Detect which cell encompasses the target text, then output its [X, Y] center coordinate. 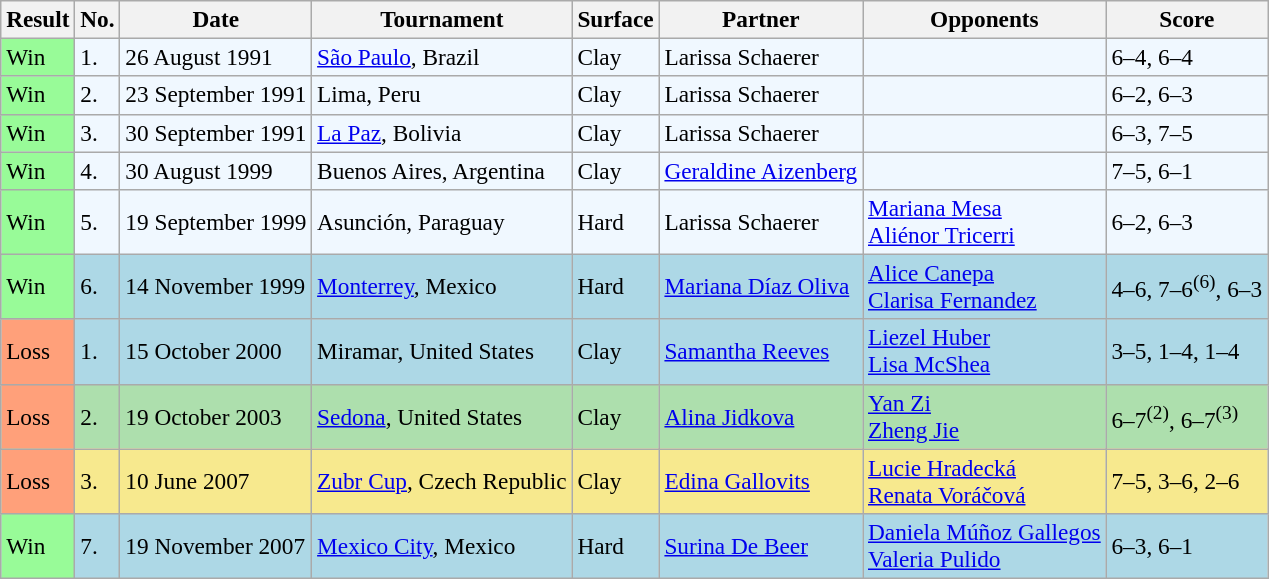
Partner [761, 19]
Sedona, United States [442, 416]
Yan Zi Zheng Jie [984, 416]
26 August 1991 [216, 57]
Lucie Hradecká Renata Voráčová [984, 480]
7–5, 3–6, 2–6 [1186, 480]
6–4, 6–4 [1186, 57]
19 September 1999 [216, 222]
3–5, 1–4, 1–4 [1186, 352]
Mariana Mesa Aliénor Tricerri [984, 222]
30 August 1999 [216, 170]
14 November 1999 [216, 286]
Asunción, Paraguay [442, 222]
Result [38, 19]
7. [98, 546]
Miramar, United States [442, 352]
6–3, 6–1 [1186, 546]
4. [98, 170]
6. [98, 286]
La Paz, Bolivia [442, 133]
São Paulo, Brazil [442, 57]
30 September 1991 [216, 133]
Buenos Aires, Argentina [442, 170]
Surface [616, 19]
19 October 2003 [216, 416]
Mexico City, Mexico [442, 546]
Mariana Díaz Oliva [761, 286]
Lima, Peru [442, 95]
23 September 1991 [216, 95]
4–6, 7–6(6), 6–3 [1186, 286]
No. [98, 19]
Samantha Reeves [761, 352]
6–7(2), 6–7(3) [1186, 416]
Monterrey, Mexico [442, 286]
Zubr Cup, Czech Republic [442, 480]
10 June 2007 [216, 480]
Surina De Beer [761, 546]
5. [98, 222]
Alina Jidkova [761, 416]
6–3, 7–5 [1186, 133]
Score [1186, 19]
19 November 2007 [216, 546]
Geraldine Aizenberg [761, 170]
Opponents [984, 19]
7–5, 6–1 [1186, 170]
Daniela Múñoz Gallegos Valeria Pulido [984, 546]
Alice Canepa Clarisa Fernandez [984, 286]
Edina Gallovits [761, 480]
Liezel Huber Lisa McShea [984, 352]
15 October 2000 [216, 352]
Tournament [442, 19]
Date [216, 19]
